Identify which cell holds the provided text, then report its [X, Y] central coordinate. 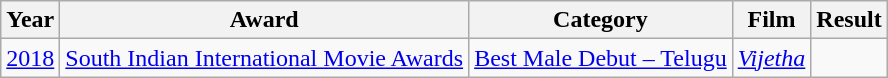
Award [264, 20]
Film [772, 20]
2018 [30, 58]
Year [30, 20]
Result [849, 20]
Vijetha [772, 58]
Best Male Debut – Telugu [601, 58]
Category [601, 20]
South Indian International Movie Awards [264, 58]
